Search for the cell housing the specified text and yield its (x, y) center coordinate. 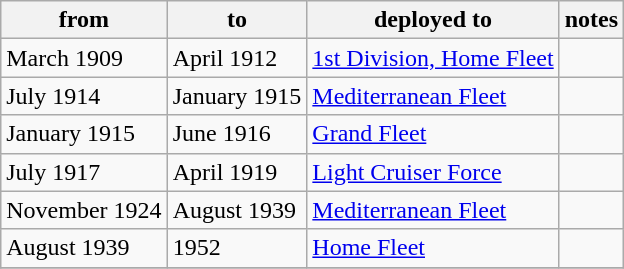
1952 (237, 248)
Light Cruiser Force (433, 172)
Grand Fleet (433, 134)
notes (591, 20)
April 1912 (237, 58)
deployed to (433, 20)
1st Division, Home Fleet (433, 58)
June 1916 (237, 134)
April 1919 (237, 172)
Home Fleet (433, 248)
November 1924 (84, 210)
to (237, 20)
March 1909 (84, 58)
July 1917 (84, 172)
July 1914 (84, 96)
from (84, 20)
